Locate the cell with the specified text and output its [X, Y] center coordinate. 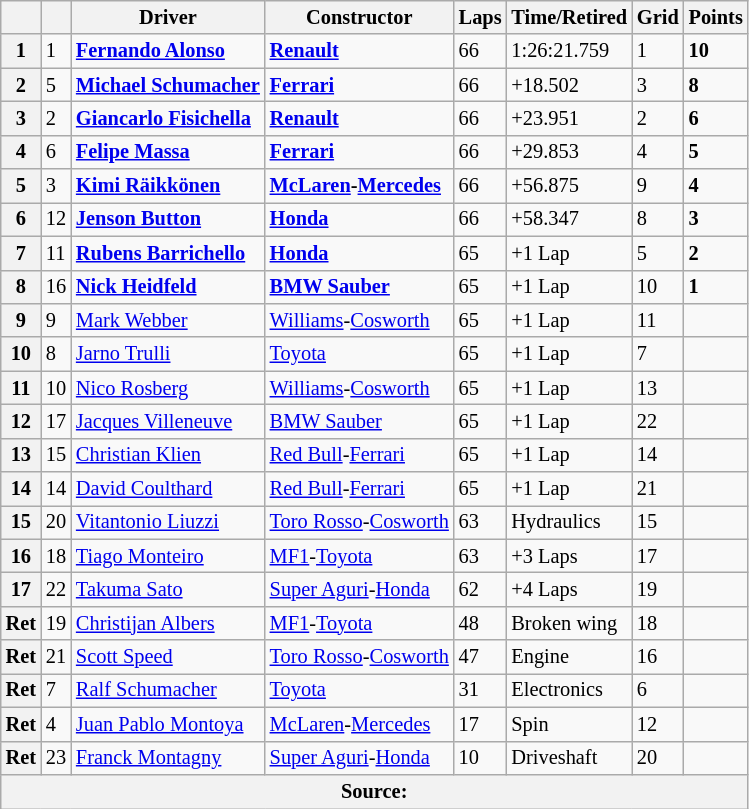
Engine [569, 657]
Mark Webber [168, 320]
+23.951 [569, 118]
Jenson Button [168, 219]
David Coulthard [168, 489]
+29.853 [569, 152]
48 [480, 623]
Michael Schumacher [168, 85]
+58.347 [569, 219]
1:26:21.759 [569, 51]
Kimi Räikkönen [168, 186]
Rubens Barrichello [168, 253]
Scott Speed [168, 657]
Felipe Massa [168, 152]
Ralf Schumacher [168, 690]
Hydraulics [569, 522]
Jarno Trulli [168, 354]
31 [480, 690]
Juan Pablo Montoya [168, 724]
Vitantonio Liuzzi [168, 522]
Tiago Monteiro [168, 556]
Christian Klien [168, 455]
Time/Retired [569, 17]
Nico Rosberg [168, 388]
Electronics [569, 690]
Driveshaft [569, 758]
+4 Laps [569, 589]
Source: [374, 791]
+18.502 [569, 85]
Points [716, 17]
Jacques Villeneuve [168, 421]
Grid [658, 17]
Franck Montagny [168, 758]
62 [480, 589]
+56.875 [569, 186]
Takuma Sato [168, 589]
Driver [168, 17]
+3 Laps [569, 556]
Broken wing [569, 623]
Christijan Albers [168, 623]
23 [56, 758]
Constructor [360, 17]
Fernando Alonso [168, 51]
Spin [569, 724]
Nick Heidfeld [168, 287]
Giancarlo Fisichella [168, 118]
47 [480, 657]
Laps [480, 17]
